Return the (X, Y) coordinate for the center point of the cell that contains the specified text.  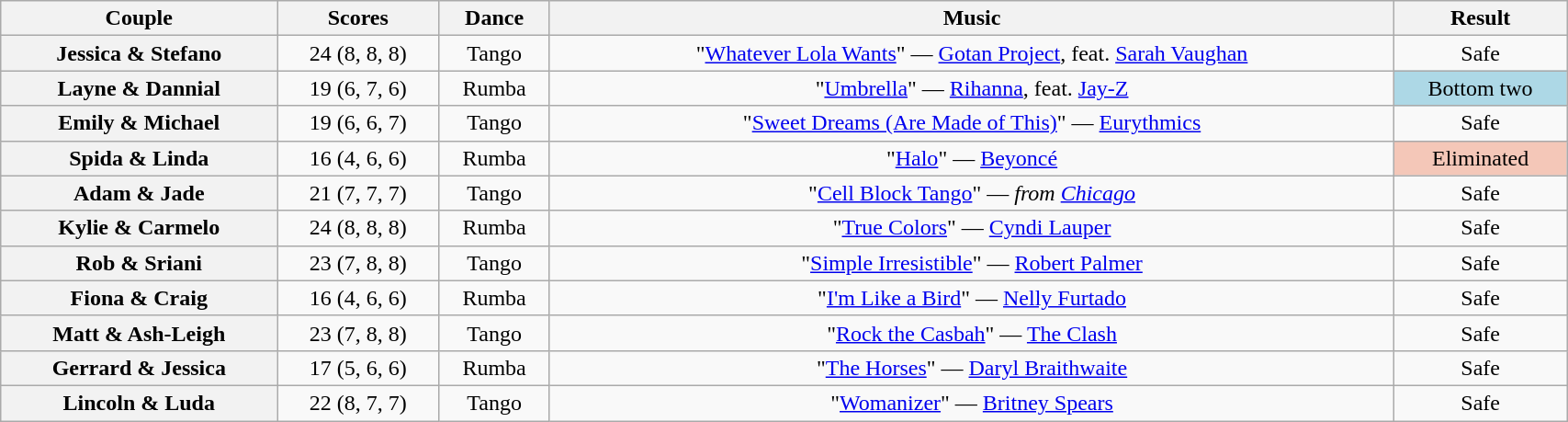
Music (972, 18)
Fiona & Craig (140, 298)
Matt & Ash-Leigh (140, 333)
"I'm Like a Bird" — Nelly Furtado (972, 298)
Kylie & Carmelo (140, 228)
"Rock the Casbah" — The Clash (972, 333)
"Womanizer" — Britney Spears (972, 403)
Eliminated (1481, 158)
Scores (358, 18)
Spida & Linda (140, 158)
Jessica & Stefano (140, 53)
Emily & Michael (140, 123)
"True Colors" — Cyndi Lauper (972, 228)
Layne & Dannial (140, 88)
"Whatever Lola Wants" — Gotan Project, feat. Sarah Vaughan (972, 53)
Bottom two (1481, 88)
Result (1481, 18)
17 (5, 6, 6) (358, 368)
Lincoln & Luda (140, 403)
Couple (140, 18)
"Simple Irresistible" — Robert Palmer (972, 263)
22 (8, 7, 7) (358, 403)
19 (6, 7, 6) (358, 88)
"Umbrella" — Rihanna, feat. Jay-Z (972, 88)
Adam & Jade (140, 193)
"The Horses" — Daryl Braithwaite (972, 368)
Gerrard & Jessica (140, 368)
21 (7, 7, 7) (358, 193)
19 (6, 6, 7) (358, 123)
Dance (494, 18)
Rob & Sriani (140, 263)
"Sweet Dreams (Are Made of This)" — Eurythmics (972, 123)
"Halo" — Beyoncé (972, 158)
"Cell Block Tango" — from Chicago (972, 193)
